Pinpoint the cell where the given text exists, returning its [x, y] midpoint coordinate. 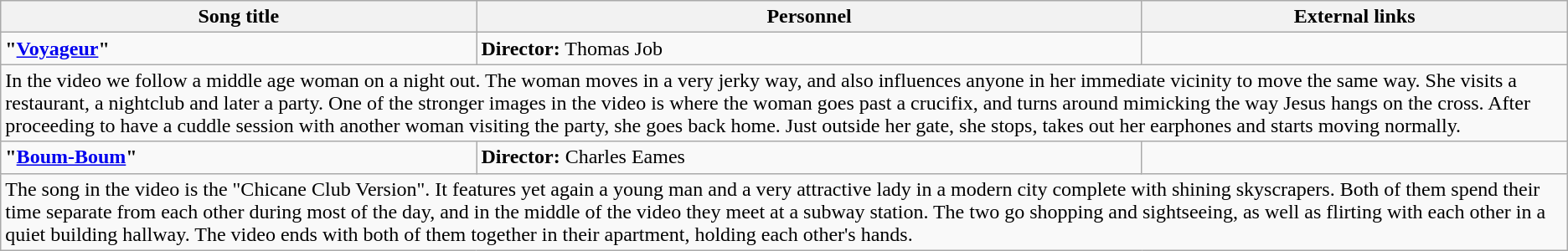
"Voyageur" [239, 49]
Personnel [809, 17]
Director: Charles Eames [809, 157]
External links [1354, 17]
Director: Thomas Job [809, 49]
"Boum-Boum" [239, 157]
Song title [239, 17]
